Identify which cell holds the provided text, then report its [x, y] central coordinate. 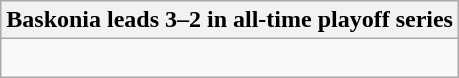
Baskonia leads 3–2 in all-time playoff series [230, 20]
